Return the [X, Y] coordinate for the center point of the cell that contains the specified text.  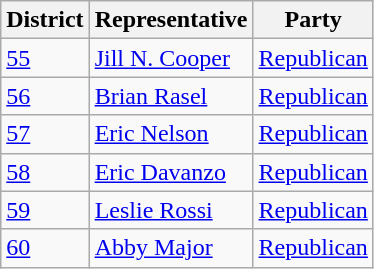
60 [45, 248]
Party [313, 20]
Abby Major [171, 248]
Eric Davanzo [171, 172]
58 [45, 172]
Eric Nelson [171, 134]
56 [45, 96]
Brian Rasel [171, 96]
55 [45, 58]
Jill N. Cooper [171, 58]
57 [45, 134]
District [45, 20]
59 [45, 210]
Leslie Rossi [171, 210]
Representative [171, 20]
